Identify which cell holds the provided text, then report its [X, Y] central coordinate. 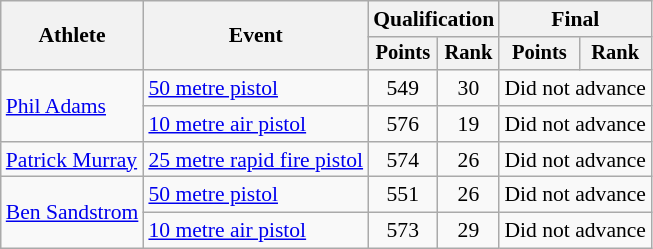
Event [256, 36]
29 [468, 231]
549 [402, 88]
574 [402, 160]
Qualification [434, 19]
19 [468, 124]
Phil Adams [72, 106]
551 [402, 195]
573 [402, 231]
30 [468, 88]
Patrick Murray [72, 160]
Athlete [72, 36]
Ben Sandstrom [72, 212]
576 [402, 124]
25 metre rapid fire pistol [256, 160]
Final [575, 19]
